Scan for the cell matching the given text and deliver its [x, y] coordinate at center. 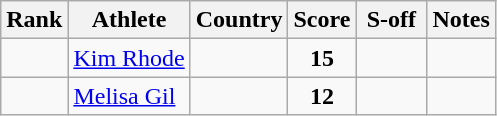
Notes [461, 20]
Rank [34, 20]
12 [322, 96]
Melisa Gil [129, 96]
Country [239, 20]
Athlete [129, 20]
Kim Rhode [129, 58]
S-off [392, 20]
Score [322, 20]
15 [322, 58]
